From the cell containing the given text, extract its center point as (x, y) coordinate. 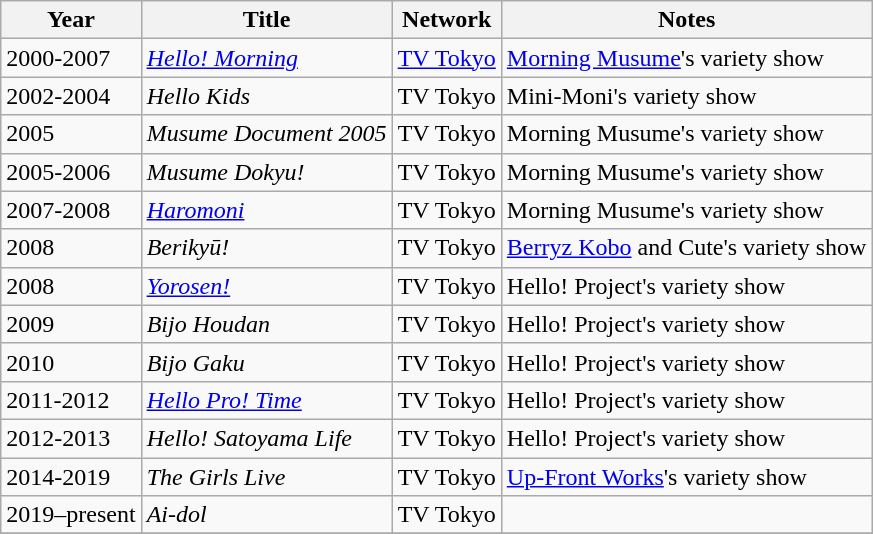
Mini-Moni's variety show (686, 96)
Hello! Morning (266, 58)
2012-2013 (71, 438)
2009 (71, 324)
Network (446, 20)
Up-Front Works's variety show (686, 477)
Bijo Houdan (266, 324)
Ai-dol (266, 515)
Notes (686, 20)
2007-2008 (71, 210)
Title (266, 20)
2000-2007 (71, 58)
Year (71, 20)
2002-2004 (71, 96)
Yorosen! (266, 286)
Berikyū! (266, 248)
Hello Kids (266, 96)
The Girls Live (266, 477)
Bijo Gaku (266, 362)
Musume Dokyu! (266, 172)
2011-2012 (71, 400)
2014-2019 (71, 477)
2005-2006 (71, 172)
Haromoni (266, 210)
Musume Document 2005 (266, 134)
Hello Pro! Time (266, 400)
Berryz Kobo and Cute's variety show (686, 248)
2005 (71, 134)
2019–present (71, 515)
2010 (71, 362)
Hello! Satoyama Life (266, 438)
